Extract the [X, Y] coordinate from the center of the cell holding the provided text.  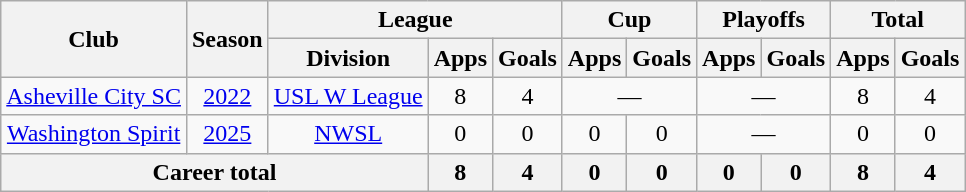
Total [898, 20]
Season [227, 39]
NWSL [348, 134]
League [415, 20]
Career total [214, 172]
Asheville City SC [94, 96]
2025 [227, 134]
2022 [227, 96]
Club [94, 39]
Division [348, 58]
Washington Spirit [94, 134]
USL W League [348, 96]
Cup [629, 20]
Playoffs [764, 20]
